Scan for the cell matching the given text and deliver its [x, y] coordinate at center. 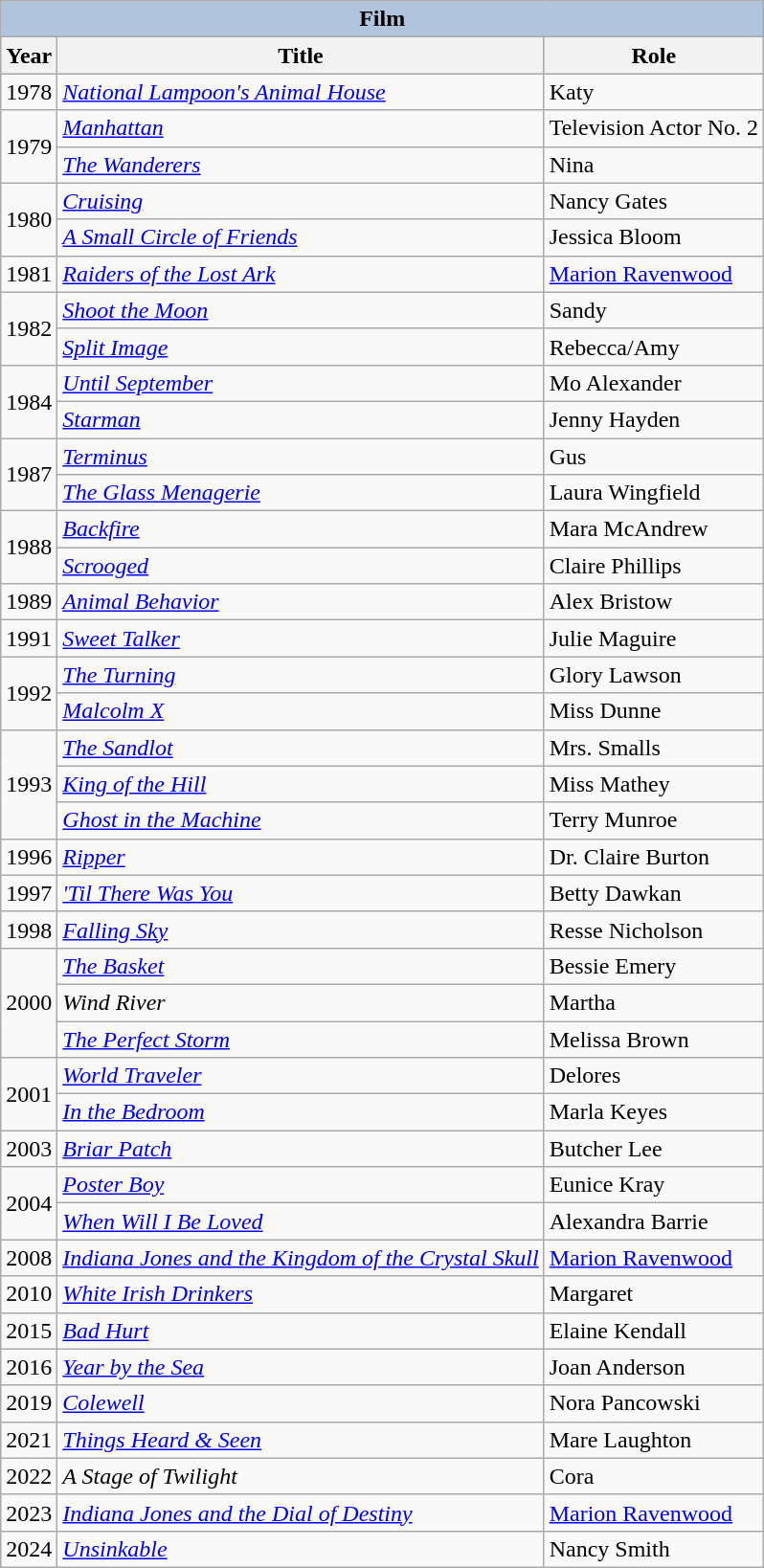
Mara McAndrew [653, 529]
1987 [29, 475]
Miss Mathey [653, 784]
Things Heard & Seen [301, 1440]
Nora Pancowski [653, 1403]
1991 [29, 638]
1996 [29, 857]
A Small Circle of Friends [301, 237]
Year [29, 56]
Laura Wingfield [653, 493]
'Til There Was You [301, 893]
Ghost in the Machine [301, 820]
Bad Hurt [301, 1331]
King of the Hill [301, 784]
The Sandlot [301, 748]
1981 [29, 274]
2023 [29, 1512]
World Traveler [301, 1076]
Ripper [301, 857]
Cruising [301, 201]
Film [383, 19]
Television Actor No. 2 [653, 128]
Nancy Gates [653, 201]
1984 [29, 401]
1978 [29, 92]
Gus [653, 457]
2021 [29, 1440]
Wind River [301, 1002]
Split Image [301, 347]
Starman [301, 419]
Bessie Emery [653, 966]
Unsinkable [301, 1549]
In the Bedroom [301, 1112]
Scrooged [301, 566]
Colewell [301, 1403]
2016 [29, 1367]
Delores [653, 1076]
The Perfect Storm [301, 1039]
2010 [29, 1294]
1988 [29, 548]
2019 [29, 1403]
The Glass Menagerie [301, 493]
Shoot the Moon [301, 310]
Joan Anderson [653, 1367]
Alex Bristow [653, 602]
Mo Alexander [653, 383]
Melissa Brown [653, 1039]
1992 [29, 693]
Alexandra Barrie [653, 1221]
Claire Phillips [653, 566]
2004 [29, 1203]
Elaine Kendall [653, 1331]
Sandy [653, 310]
Glory Lawson [653, 675]
The Basket [301, 966]
1998 [29, 930]
1980 [29, 219]
1982 [29, 328]
2022 [29, 1476]
Role [653, 56]
White Irish Drinkers [301, 1294]
Nina [653, 165]
Butcher Lee [653, 1149]
2024 [29, 1549]
Julie Maguire [653, 638]
Mrs. Smalls [653, 748]
Sweet Talker [301, 638]
2001 [29, 1094]
Marla Keyes [653, 1112]
Resse Nicholson [653, 930]
Margaret [653, 1294]
Dr. Claire Burton [653, 857]
2015 [29, 1331]
2008 [29, 1258]
2000 [29, 1002]
When Will I Be Loved [301, 1221]
National Lampoon's Animal House [301, 92]
Raiders of the Lost Ark [301, 274]
1997 [29, 893]
Martha [653, 1002]
Indiana Jones and the Kingdom of the Crystal Skull [301, 1258]
Backfire [301, 529]
Briar Patch [301, 1149]
The Turning [301, 675]
Cora [653, 1476]
Betty Dawkan [653, 893]
Terry Munroe [653, 820]
Year by the Sea [301, 1367]
Katy [653, 92]
A Stage of Twilight [301, 1476]
Animal Behavior [301, 602]
Title [301, 56]
2003 [29, 1149]
Falling Sky [301, 930]
1993 [29, 784]
Indiana Jones and the Dial of Destiny [301, 1512]
The Wanderers [301, 165]
Until September [301, 383]
Terminus [301, 457]
Mare Laughton [653, 1440]
Rebecca/Amy [653, 347]
Jessica Bloom [653, 237]
Nancy Smith [653, 1549]
1979 [29, 146]
Poster Boy [301, 1185]
Eunice Kray [653, 1185]
1989 [29, 602]
Jenny Hayden [653, 419]
Manhattan [301, 128]
Miss Dunne [653, 711]
Malcolm X [301, 711]
